Provide the [x, y] coordinate of the cell's center where the given text is located.  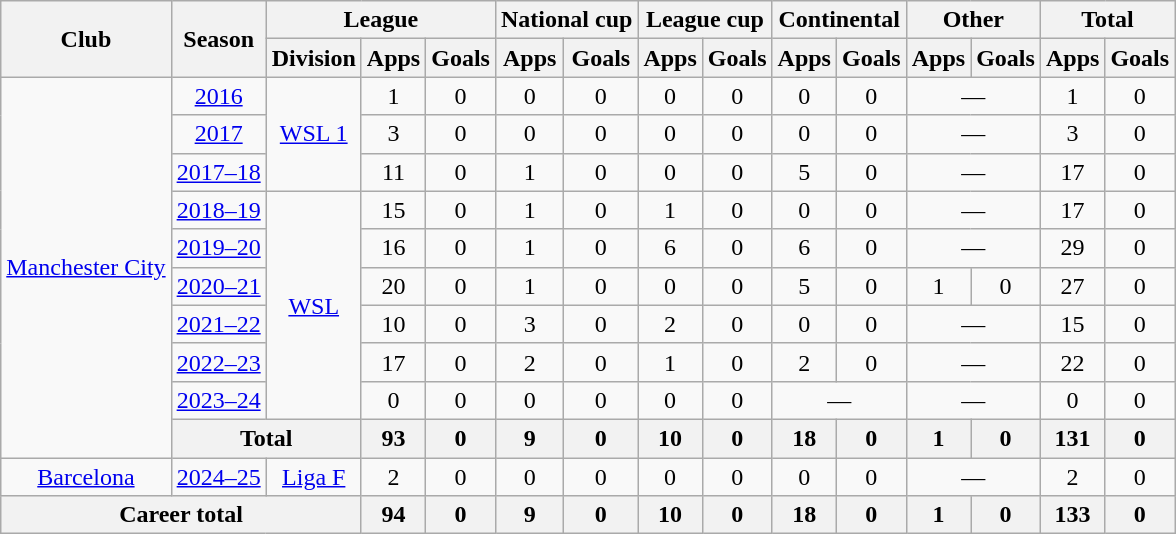
2019–20 [218, 248]
League [380, 20]
2022–23 [218, 362]
National cup [566, 20]
20 [393, 286]
2018–19 [218, 210]
WSL 1 [314, 134]
WSL [314, 305]
2017 [218, 134]
2021–22 [218, 324]
2016 [218, 96]
Barcelona [86, 477]
27 [1072, 286]
2023–24 [218, 400]
Career total [182, 515]
131 [1072, 438]
2024–25 [218, 477]
Other [973, 20]
Season [218, 39]
2020–21 [218, 286]
2017–18 [218, 172]
133 [1072, 515]
11 [393, 172]
94 [393, 515]
Manchester City [86, 268]
29 [1072, 248]
Club [86, 39]
League cup [705, 20]
93 [393, 438]
22 [1072, 362]
Division [314, 58]
Continental [839, 20]
16 [393, 248]
Liga F [314, 477]
